Detect which cell encompasses the target text, then output its (x, y) center coordinate. 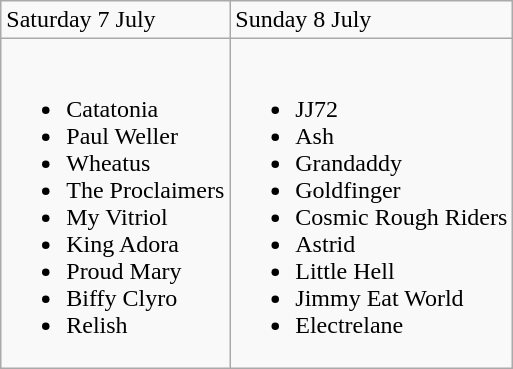
Saturday 7 July (116, 20)
JJ72AshGrandaddyGoldfingerCosmic Rough RidersAstridLittle HellJimmy Eat WorldElectrelane (372, 204)
Sunday 8 July (372, 20)
CatatoniaPaul WellerWheatusThe ProclaimersMy VitriolKing AdoraProud MaryBiffy ClyroRelish (116, 204)
